Detect which cell encompasses the target text, then output its [x, y] center coordinate. 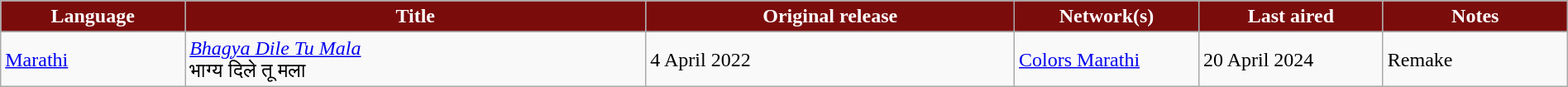
Original release [830, 17]
Title [415, 17]
4 April 2022 [830, 60]
20 April 2024 [1290, 60]
Notes [1475, 17]
Last aired [1290, 17]
Language [93, 17]
Network(s) [1107, 17]
Colors Marathi [1107, 60]
Remake [1475, 60]
Bhagya Dile Tu Mala भाग्य दिले तू मला [415, 60]
Marathi [93, 60]
